Capture the cell that displays the provided text and extract its (x, y) central coordinate. 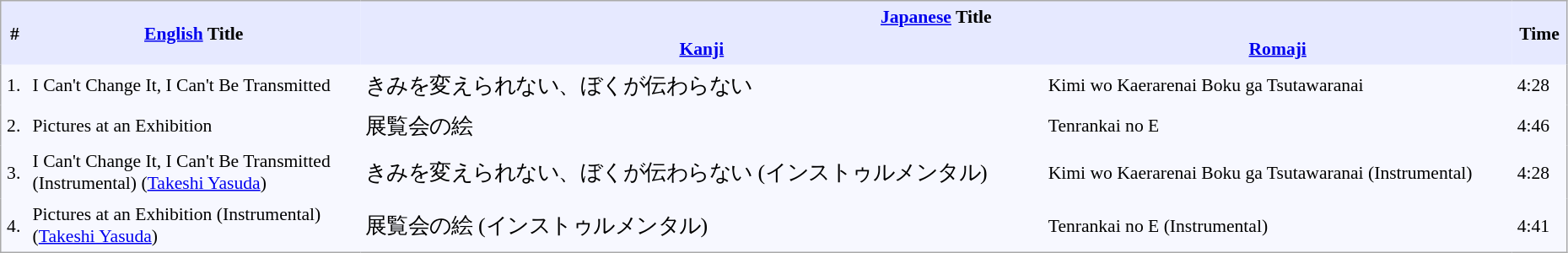
Kimi wo Kaerarenai Boku ga Tsutawaranai (Instrumental) (1278, 172)
2. (13, 125)
3. (13, 172)
1. (13, 84)
Pictures at an Exhibition (Instrumental)(Takeshi Yasuda) (194, 226)
Kimi wo Kaerarenai Boku ga Tsutawaranai (1278, 84)
Tenrankai no E (1278, 125)
I Can't Change It, I Can't Be Transmitted (194, 84)
展覧会の絵 (インストゥルメンタル) (702, 226)
Kanji (702, 49)
I Can't Change It, I Can't Be Transmitted(Instrumental) (Takeshi Yasuda) (194, 172)
4. (13, 226)
展覧会の絵 (702, 125)
きみを変えられない、ぼくが伝わらない (インストゥルメンタル) (702, 172)
4:46 (1540, 125)
きみを変えられない、ぼくが伝わらない (702, 84)
# (13, 33)
4:41 (1540, 226)
Time (1540, 33)
Pictures at an Exhibition (194, 125)
Japanese Title (936, 17)
Romaji (1278, 49)
Tenrankai no E (Instrumental) (1278, 226)
English Title (194, 33)
